Scan for the cell matching the given text and deliver its (x, y) coordinate at center. 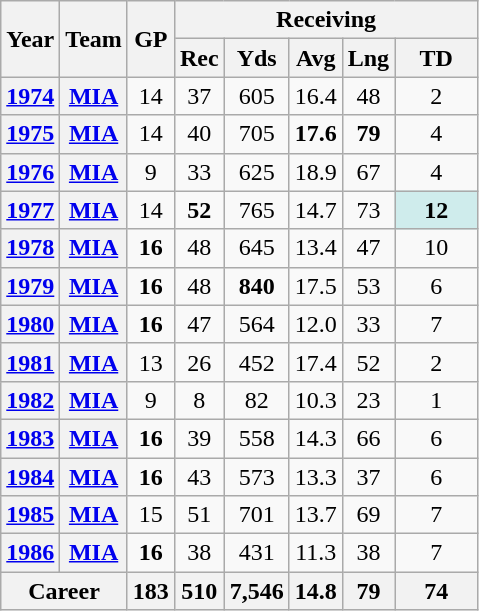
7,546 (256, 591)
Avg (316, 58)
17.4 (316, 362)
51 (199, 515)
66 (368, 438)
1981 (30, 362)
645 (256, 248)
1978 (30, 248)
10 (436, 248)
510 (199, 591)
705 (256, 134)
Career (64, 591)
765 (256, 210)
69 (368, 515)
625 (256, 172)
18.9 (316, 172)
1980 (30, 324)
53 (368, 286)
13.3 (316, 477)
Year (30, 39)
14.7 (316, 210)
TD (436, 58)
17.6 (316, 134)
1982 (30, 400)
73 (368, 210)
1984 (30, 477)
15 (150, 515)
558 (256, 438)
1983 (30, 438)
GP (150, 39)
23 (368, 400)
573 (256, 477)
1975 (30, 134)
82 (256, 400)
1 (436, 400)
67 (368, 172)
13.4 (316, 248)
13.7 (316, 515)
16.4 (316, 96)
Team (94, 39)
10.3 (316, 400)
17.5 (316, 286)
39 (199, 438)
13 (150, 362)
840 (256, 286)
8 (199, 400)
1986 (30, 553)
Yds (256, 58)
Rec (199, 58)
12 (436, 210)
1977 (30, 210)
431 (256, 553)
452 (256, 362)
1979 (30, 286)
1974 (30, 96)
183 (150, 591)
1985 (30, 515)
26 (199, 362)
74 (436, 591)
43 (199, 477)
14.3 (316, 438)
564 (256, 324)
12.0 (316, 324)
40 (199, 134)
1976 (30, 172)
11.3 (316, 553)
Receiving (326, 20)
14.8 (316, 591)
701 (256, 515)
Lng (368, 58)
605 (256, 96)
